Detect which cell encompasses the target text, then output its (X, Y) center coordinate. 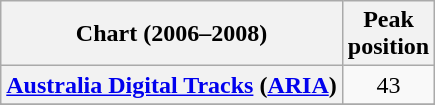
Australia Digital Tracks (ARIA) (172, 85)
Peakposition (388, 34)
Chart (2006–2008) (172, 34)
43 (388, 85)
